Detect which cell encompasses the target text, then output its [X, Y] center coordinate. 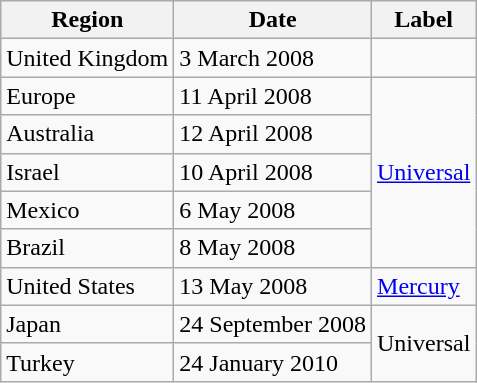
Label [424, 20]
Japan [88, 324]
Australia [88, 134]
Mercury [424, 286]
6 May 2008 [273, 210]
3 March 2008 [273, 58]
Israel [88, 172]
24 January 2010 [273, 362]
12 April 2008 [273, 134]
Region [88, 20]
Europe [88, 96]
11 April 2008 [273, 96]
Date [273, 20]
Brazil [88, 248]
13 May 2008 [273, 286]
Mexico [88, 210]
24 September 2008 [273, 324]
United States [88, 286]
10 April 2008 [273, 172]
United Kingdom [88, 58]
Turkey [88, 362]
8 May 2008 [273, 248]
